Output the [x, y] coordinate of the center of the cell containing the given text.  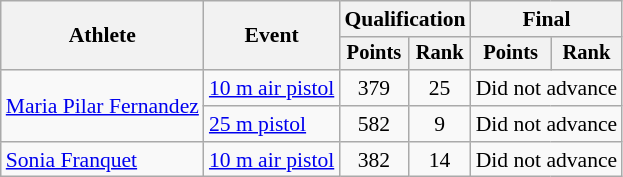
25 m pistol [272, 124]
Final [547, 19]
379 [374, 88]
Athlete [102, 36]
Event [272, 36]
9 [440, 124]
582 [374, 124]
25 [440, 88]
Maria Pilar Fernandez [102, 106]
10 m air pistol [272, 88]
Qualification [404, 19]
